Locate the cell with the specified text and output its [x, y] center coordinate. 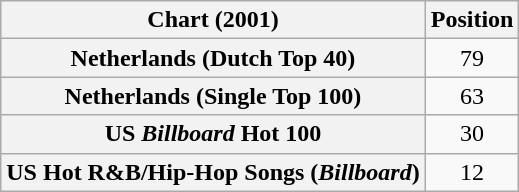
79 [472, 58]
US Billboard Hot 100 [213, 134]
Chart (2001) [213, 20]
Position [472, 20]
Netherlands (Dutch Top 40) [213, 58]
30 [472, 134]
12 [472, 172]
63 [472, 96]
Netherlands (Single Top 100) [213, 96]
US Hot R&B/Hip-Hop Songs (Billboard) [213, 172]
